For the text-containing cell, return its midpoint in (x, y) coordinate format. 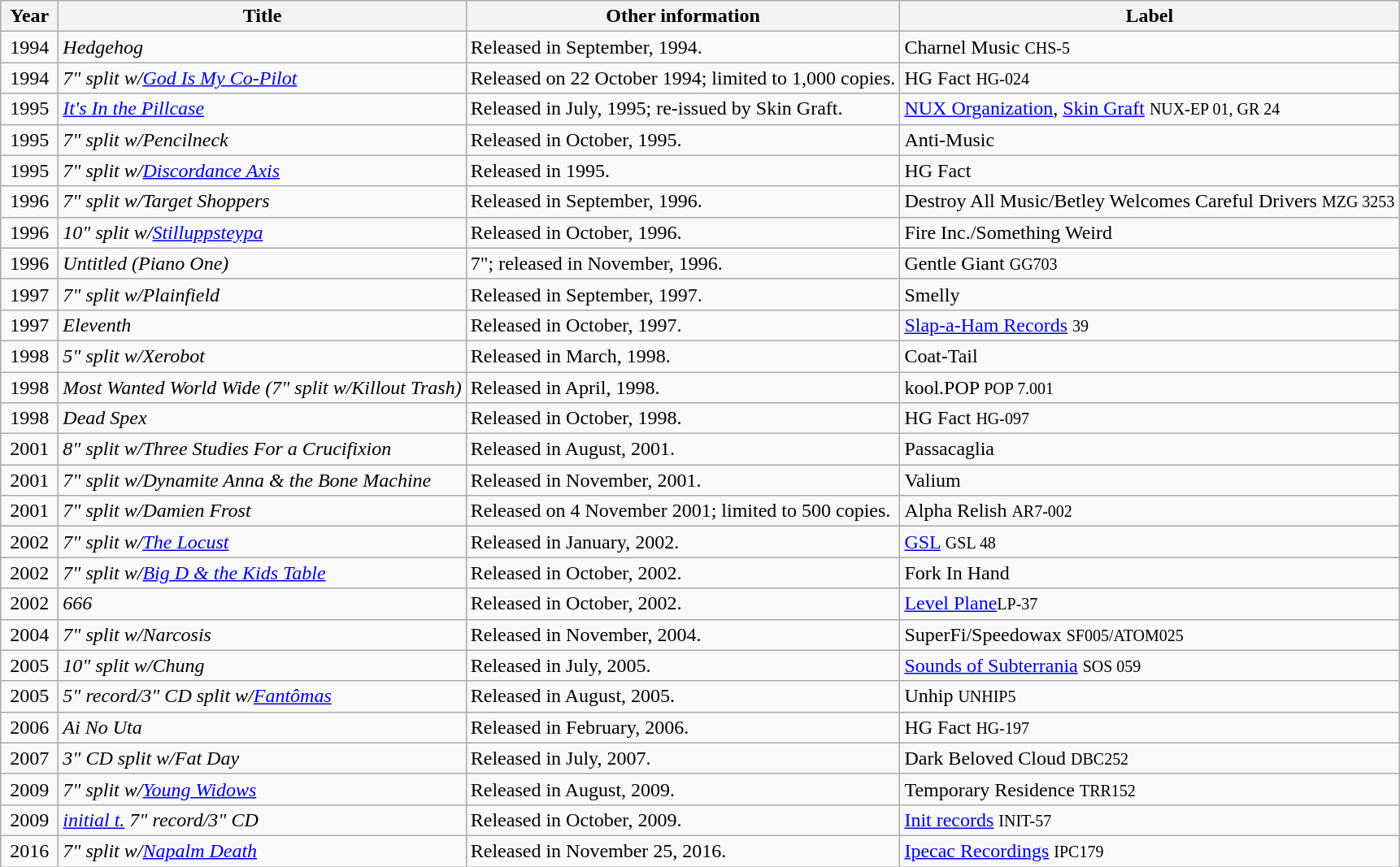
7" split w/Young Widows (262, 789)
Released in July, 1995; re-issued by Skin Graft. (683, 109)
Dark Beloved Cloud DBC252 (1150, 758)
Released in October, 1996. (683, 232)
Hedgehog (262, 47)
7" split w/God Is My Co-Pilot (262, 78)
8" split w/Three Studies For a Crucifixion (262, 449)
5" split w/Xerobot (262, 356)
5" record/3" CD split w/Fantômas (262, 696)
Released in October, 1998. (683, 418)
Released in August, 2005. (683, 696)
Released on 22 October 1994; limited to 1,000 copies. (683, 78)
Label (1150, 16)
7" split w/The Locust (262, 542)
Released in 1995. (683, 171)
Valium (1150, 480)
Released in September, 1997. (683, 294)
7" split w/Pencilneck (262, 140)
initial t. 7" record/3" CD (262, 820)
Released in October, 2009. (683, 820)
Dead Spex (262, 418)
Released in August, 2001. (683, 449)
3" CD split w/Fat Day (262, 758)
Released in October, 1997. (683, 325)
Released in November, 2004. (683, 635)
Anti-Music (1150, 140)
7" split w/Big D & the Kids Table (262, 573)
7" split w/Target Shoppers (262, 202)
Released in July, 2005. (683, 665)
Title (262, 16)
SuperFi/Speedowax SF005/ATOM025 (1150, 635)
Charnel Music CHS-5 (1150, 47)
Released in January, 2002. (683, 542)
7"; released in November, 1996. (683, 263)
Released in July, 2007. (683, 758)
7" split w/Plainfield (262, 294)
7" split w/Discordance Axis (262, 171)
HG Fact HG-197 (1150, 727)
Released in September, 1994. (683, 47)
7" split w/Narcosis (262, 635)
Coat-Tail (1150, 356)
Fork In Hand (1150, 573)
Unhip UNHIP5 (1150, 696)
Released in August, 2009. (683, 789)
It's In the Pillcase (262, 109)
Destroy All Music/Betley Welcomes Careful Drivers MZG 3253 (1150, 202)
Smelly (1150, 294)
Released in March, 1998. (683, 356)
Released in October, 1995. (683, 140)
Eleventh (262, 325)
Gentle Giant GG703 (1150, 263)
Level PlaneLP-37 (1150, 604)
Released in November 25, 2016. (683, 851)
10" split w/Stilluppsteypa (262, 232)
Ipecac Recordings IPC179 (1150, 851)
Passacaglia (1150, 449)
7" split w/Damien Frost (262, 511)
Most Wanted World Wide (7" split w/Killout Trash) (262, 388)
kool.POP POP 7.001 (1150, 388)
Released in November, 2001. (683, 480)
Released in April, 1998. (683, 388)
7" split w/Dynamite Anna & the Bone Machine (262, 480)
Year (29, 16)
Alpha Relish AR7-002 (1150, 511)
Released in February, 2006. (683, 727)
Released in September, 1996. (683, 202)
2016 (29, 851)
2004 (29, 635)
Other information (683, 16)
Untitled (Piano One) (262, 263)
2006 (29, 727)
Sounds of Subterrania SOS 059 (1150, 665)
2007 (29, 758)
Init records INIT-57 (1150, 820)
NUX Organization, Skin Graft NUX-EP 01, GR 24 (1150, 109)
GSL GSL 48 (1150, 542)
666 (262, 604)
HG Fact (1150, 171)
Ai No Uta (262, 727)
HG Fact HG-024 (1150, 78)
7" split w/Napalm Death (262, 851)
Slap-a-Ham Records 39 (1150, 325)
Fire Inc./Something Weird (1150, 232)
10" split w/Chung (262, 665)
Temporary Residence TRR152 (1150, 789)
HG Fact HG-097 (1150, 418)
Released on 4 November 2001; limited to 500 copies. (683, 511)
